Find where the given text appears and provide that cell's center as (X, Y) coordinate. 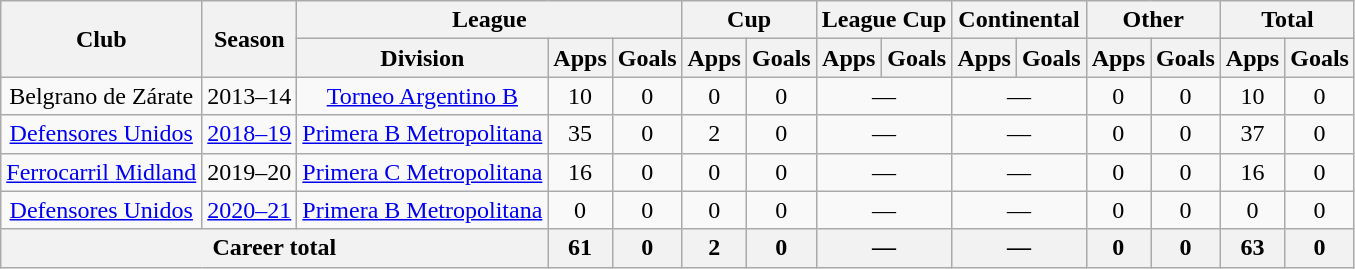
Career total (274, 248)
37 (1252, 134)
Other (1153, 20)
Cup (749, 20)
League (490, 20)
Torneo Argentino B (422, 96)
Primera C Metropolitana (422, 172)
61 (580, 248)
Division (422, 58)
Ferrocarril Midland (102, 172)
Total (1287, 20)
2020–21 (250, 210)
Club (102, 39)
Belgrano de Zárate (102, 96)
2019–20 (250, 172)
2013–14 (250, 96)
2018–19 (250, 134)
Continental (1019, 20)
35 (580, 134)
63 (1252, 248)
League Cup (884, 20)
Season (250, 39)
